Locate the cell with the specified text and output its [X, Y] center coordinate. 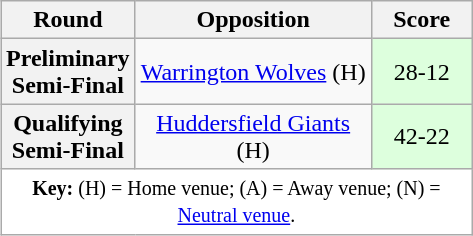
Huddersfield Giants (H) [253, 136]
Opposition [253, 20]
Round [68, 20]
Score [422, 20]
42-22 [422, 136]
Qualifying Semi-Final [68, 136]
28-12 [422, 72]
Preliminary Semi-Final [68, 72]
Key: (H) = Home venue; (A) = Away venue; (N) = Neutral venue. [237, 202]
Warrington Wolves (H) [253, 72]
